Search for the cell housing the specified text and yield its [X, Y] center coordinate. 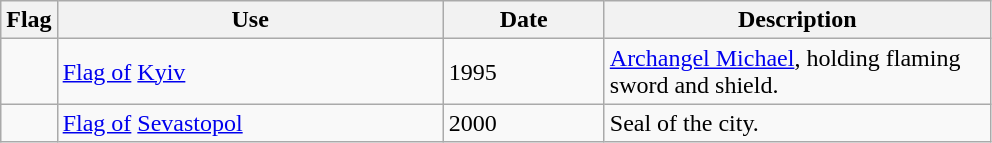
Flag of Kyiv [250, 72]
Date [524, 20]
2000 [524, 123]
Seal of the city. [797, 123]
Description [797, 20]
Use [250, 20]
Flag of Sevastopol [250, 123]
Flag [29, 20]
1995 [524, 72]
Archangel Michael, holding flaming sword and shield. [797, 72]
